Scan for the cell matching the given text and deliver its (x, y) coordinate at center. 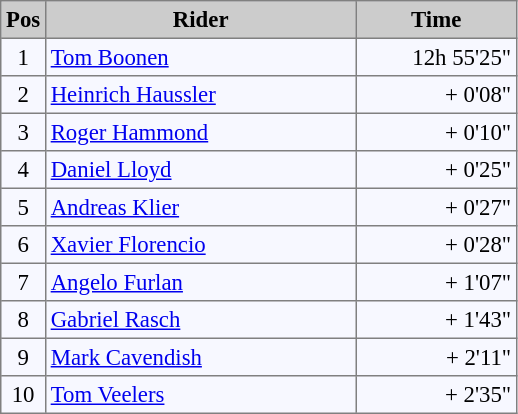
Daniel Lloyd (200, 170)
+ 2'35" (436, 395)
Mark Cavendish (200, 357)
Heinrich Haussler (200, 95)
Roger Hammond (200, 132)
Gabriel Rasch (200, 320)
+ 0'28" (436, 245)
4 (24, 170)
+ 1'07" (436, 282)
Tom Veelers (200, 395)
Tom Boonen (200, 57)
9 (24, 357)
Angelo Furlan (200, 282)
2 (24, 95)
5 (24, 207)
Andreas Klier (200, 207)
Rider (200, 20)
+ 0'08" (436, 95)
+ 0'10" (436, 132)
Pos (24, 20)
Xavier Florencio (200, 245)
3 (24, 132)
+ 0'27" (436, 207)
1 (24, 57)
+ 1'43" (436, 320)
+ 2'11" (436, 357)
7 (24, 282)
6 (24, 245)
12h 55'25" (436, 57)
8 (24, 320)
+ 0'25" (436, 170)
Time (436, 20)
10 (24, 395)
